Identify which cell holds the provided text, then report its (x, y) central coordinate. 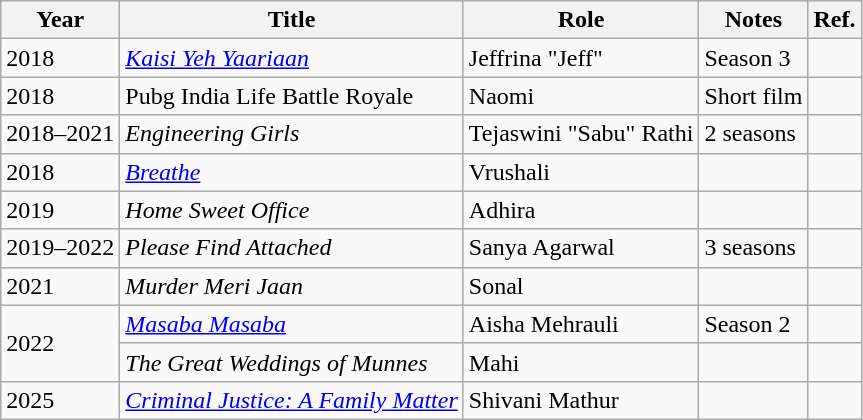
2019–2022 (60, 248)
Notes (754, 20)
Short film (754, 96)
Please Find Attached (292, 248)
Criminal Justice: A Family Matter (292, 400)
Jeffrina "Jeff" (581, 58)
Sanya Agarwal (581, 248)
2018–2021 (60, 134)
Naomi (581, 96)
3 seasons (754, 248)
Title (292, 20)
Pubg India Life Battle Royale (292, 96)
Role (581, 20)
Year (60, 20)
Breathe (292, 172)
Season 3 (754, 58)
Adhira (581, 210)
Shivani Mathur (581, 400)
Masaba Masaba (292, 324)
Home Sweet Office (292, 210)
Ref. (834, 20)
Murder Meri Jaan (292, 286)
2 seasons (754, 134)
Mahi (581, 362)
2021 (60, 286)
2019 (60, 210)
Engineering Girls (292, 134)
Season 2 (754, 324)
2022 (60, 343)
The Great Weddings of Munnes (292, 362)
Aisha Mehrauli (581, 324)
Vrushali (581, 172)
Kaisi Yeh Yaariaan (292, 58)
Tejaswini "Sabu" Rathi (581, 134)
Sonal (581, 286)
2025 (60, 400)
